Find where the given text appears and provide that cell's center as [x, y] coordinate. 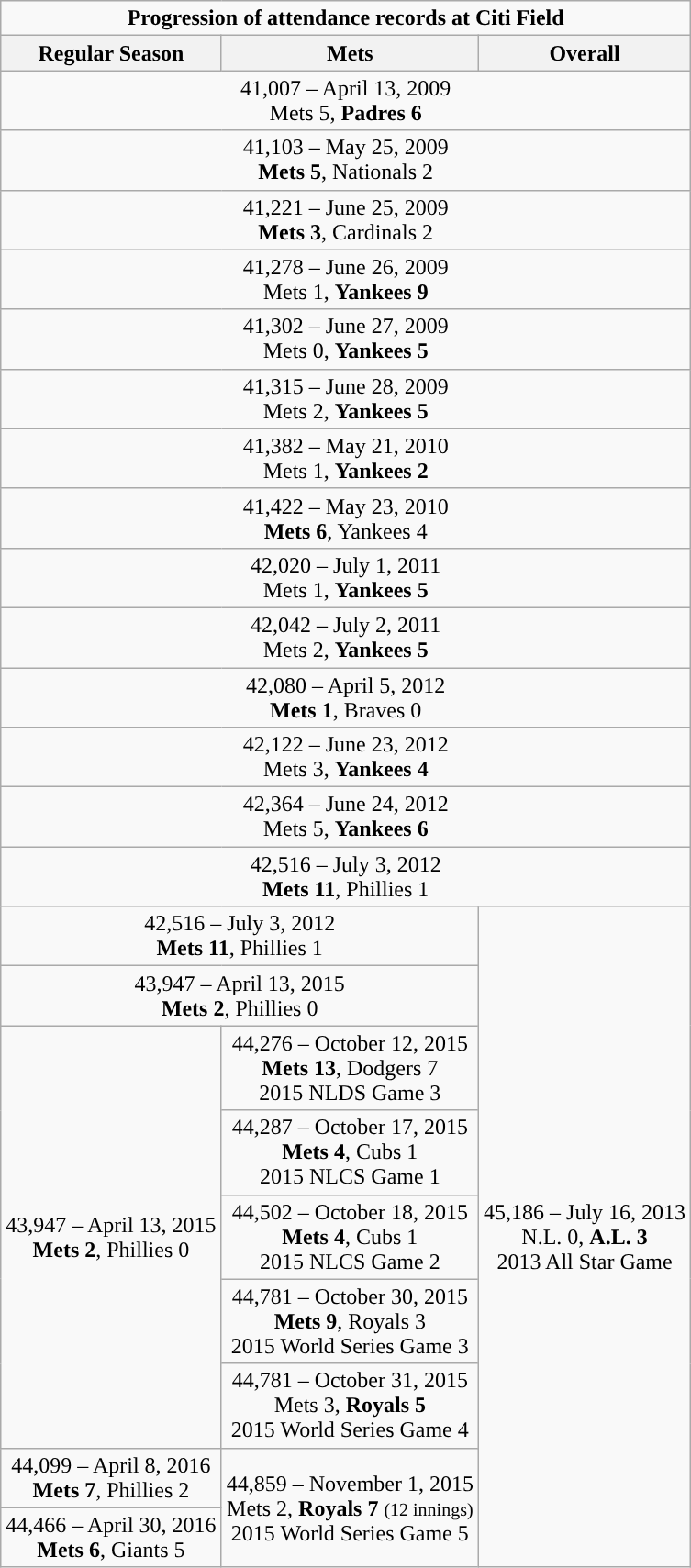
42,080 – April 5, 2012Mets 1, Braves 0 [346, 697]
44,466 – April 30, 2016Mets 6, Giants 5 [111, 1538]
Progression of attendance records at Citi Field [346, 18]
44,276 – October 12, 2015Mets 13, Dodgers 7 2015 NLDS Game 3 [350, 1068]
Regular Season [111, 53]
42,516 – July 3, 2012Mets 11, Phillies 1 [346, 877]
42,516 – July 3, 2012 Mets 11, Phillies 1 [240, 936]
Mets [350, 53]
41,422 – May 23, 2010Mets 6, Yankees 4 [346, 517]
42,364 – June 24, 2012Mets 5, Yankees 6 [346, 817]
41,103 – May 25, 2009Mets 5, Nationals 2 [346, 160]
41,007 – April 13, 2009Mets 5, Padres 6 [346, 101]
42,122 – June 23, 2012Mets 3, Yankees 4 [346, 758]
44,781 – October 30, 2015Mets 9, Royals 32015 World Series Game 3 [350, 1321]
42,020 – July 1, 2011Mets 1, Yankees 5 [346, 578]
44,781 – October 31, 2015Mets 3, Royals 52015 World Series Game 4 [350, 1406]
41,382 – May 21, 2010Mets 1, Yankees 2 [346, 459]
45,186 – July 16, 2013N.L. 0, A.L. 32013 All Star Game [585, 1237]
41,278 – June 26, 2009Mets 1, Yankees 9 [346, 279]
41,221 – June 25, 2009Mets 3, Cardinals 2 [346, 220]
Overall [585, 53]
44,099 – April 8, 2016Mets 7, Phillies 2 [111, 1477]
44,502 – October 18, 2015Mets 4, Cubs 12015 NLCS Game 2 [350, 1237]
42,042 – July 2, 2011Mets 2, Yankees 5 [346, 637]
44,859 – November 1, 2015Mets 2, Royals 7 (12 innings)2015 World Series Game 5 [350, 1507]
44,287 – October 17, 2015Mets 4, Cubs 12015 NLCS Game 1 [350, 1152]
41,302 – June 27, 2009Mets 0, Yankees 5 [346, 339]
41,315 – June 28, 2009Mets 2, Yankees 5 [346, 398]
